Pinpoint the cell where the given text exists, returning its [x, y] midpoint coordinate. 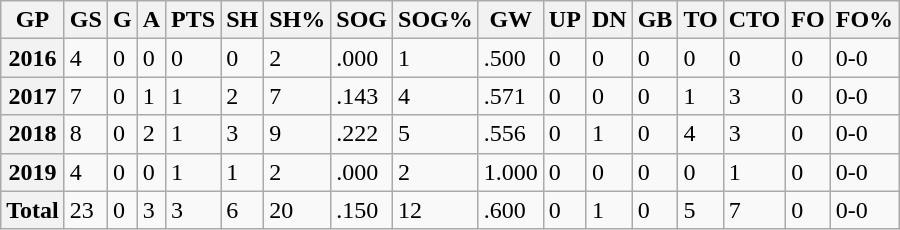
G [122, 20]
.143 [362, 96]
SH [242, 20]
6 [242, 210]
Total [33, 210]
9 [298, 134]
20 [298, 210]
2016 [33, 58]
12 [436, 210]
.150 [362, 210]
DN [609, 20]
UP [564, 20]
2017 [33, 96]
FO [808, 20]
GW [510, 20]
PTS [194, 20]
SH% [298, 20]
.556 [510, 134]
GP [33, 20]
1.000 [510, 172]
.500 [510, 58]
TO [700, 20]
GS [86, 20]
SOG% [436, 20]
8 [86, 134]
.600 [510, 210]
.571 [510, 96]
2019 [33, 172]
GB [655, 20]
2018 [33, 134]
FO% [864, 20]
SOG [362, 20]
A [151, 20]
23 [86, 210]
.222 [362, 134]
CTO [754, 20]
